Return the (x, y) coordinate for the center point of the cell that contains the specified text.  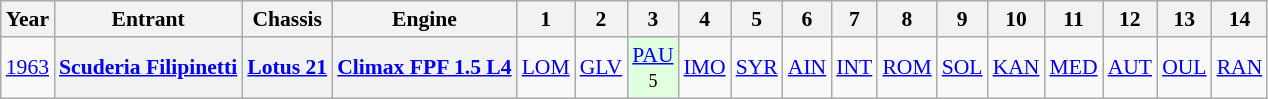
10 (1016, 19)
SYR (757, 68)
Chassis (287, 19)
8 (906, 19)
OUL (1184, 68)
Entrant (148, 19)
MED (1073, 68)
PAU5 (652, 68)
Climax FPF 1.5 L4 (424, 68)
Scuderia Filipinetti (148, 68)
3 (652, 19)
1 (546, 19)
Lotus 21 (287, 68)
Engine (424, 19)
9 (962, 19)
ROM (906, 68)
INT (854, 68)
KAN (1016, 68)
1963 (28, 68)
AUT (1130, 68)
RAN (1240, 68)
Year (28, 19)
11 (1073, 19)
12 (1130, 19)
AIN (807, 68)
7 (854, 19)
6 (807, 19)
IMO (705, 68)
GLV (602, 68)
5 (757, 19)
4 (705, 19)
14 (1240, 19)
2 (602, 19)
SOL (962, 68)
LOM (546, 68)
13 (1184, 19)
